Identify which cell holds the provided text, then report its (X, Y) central coordinate. 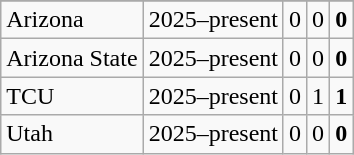
Utah (72, 134)
Arizona State (72, 58)
Arizona (72, 20)
TCU (72, 96)
